Provide the (x, y) coordinate of the cell's center where the given text is located.  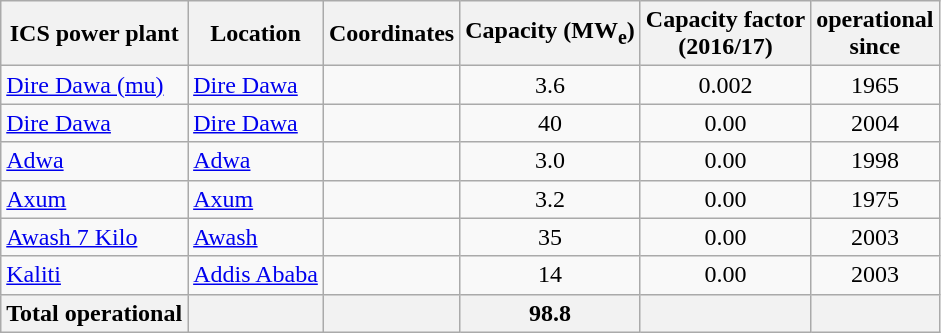
Awash 7 Kilo (94, 237)
Coordinates (391, 34)
3.2 (550, 199)
98.8 (550, 313)
2004 (875, 123)
35 (550, 237)
Location (256, 34)
Total operational (94, 313)
1998 (875, 161)
Awash (256, 237)
Addis Ababa (256, 275)
1975 (875, 199)
operational since (875, 34)
0.002 (725, 85)
Kaliti (94, 275)
3.6 (550, 85)
40 (550, 123)
Dire Dawa (mu) (94, 85)
ICS power plant (94, 34)
Capacity factor(2016/17) (725, 34)
3.0 (550, 161)
1965 (875, 85)
14 (550, 275)
Capacity (MWe) (550, 34)
